Find where the given text appears and provide that cell's center as [x, y] coordinate. 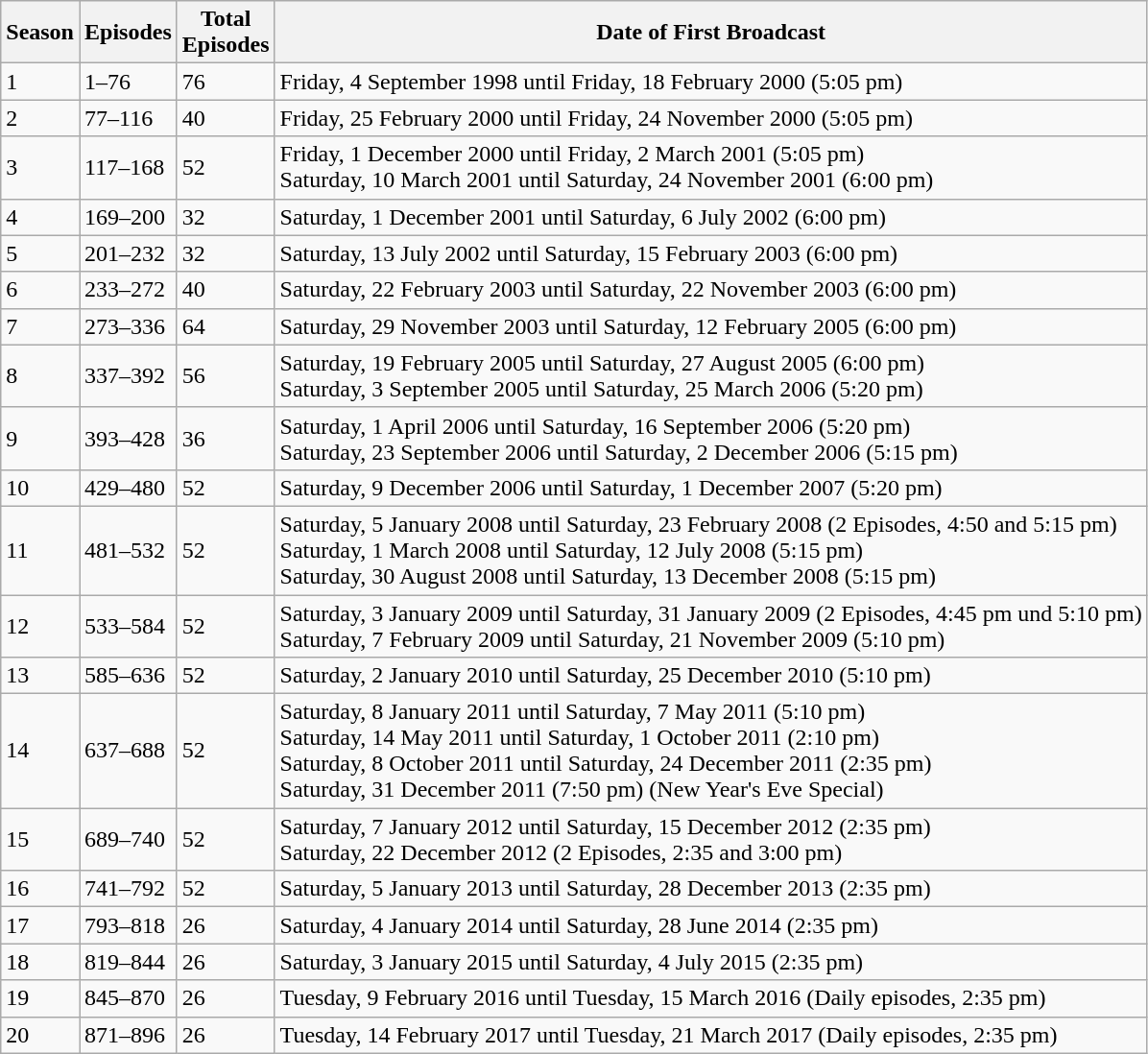
Saturday, 9 December 2006 until Saturday, 1 December 2007 (5:20 pm) [710, 488]
Friday, 25 February 2000 until Friday, 24 November 2000 (5:05 pm) [710, 118]
Friday, 1 December 2000 until Friday, 2 March 2001 (5:05 pm)Saturday, 10 March 2001 until Saturday, 24 November 2001 (6:00 pm) [710, 167]
10 [40, 488]
20 [40, 1035]
15 [40, 839]
77–116 [128, 118]
Saturday, 2 January 2010 until Saturday, 25 December 2010 (5:10 pm) [710, 676]
Season [40, 33]
793–818 [128, 925]
233–272 [128, 290]
13 [40, 676]
741–792 [128, 889]
16 [40, 889]
Saturday, 4 January 2014 until Saturday, 28 June 2014 (2:35 pm) [710, 925]
393–428 [128, 438]
689–740 [128, 839]
7 [40, 326]
Saturday, 19 February 2005 until Saturday, 27 August 2005 (6:00 pm)Saturday, 3 September 2005 until Saturday, 25 March 2006 (5:20 pm) [710, 376]
8 [40, 376]
2 [40, 118]
17 [40, 925]
9 [40, 438]
4 [40, 217]
Episodes [128, 33]
36 [226, 438]
12 [40, 626]
169–200 [128, 217]
76 [226, 82]
Saturday, 5 January 2013 until Saturday, 28 December 2013 (2:35 pm) [710, 889]
585–636 [128, 676]
Saturday, 13 July 2002 until Saturday, 15 February 2003 (6:00 pm) [710, 253]
871–896 [128, 1035]
5 [40, 253]
Date of First Broadcast [710, 33]
Saturday, 1 April 2006 until Saturday, 16 September 2006 (5:20 pm)Saturday, 23 September 2006 until Saturday, 2 December 2006 (5:15 pm) [710, 438]
1 [40, 82]
TotalEpisodes [226, 33]
117–168 [128, 167]
637–688 [128, 751]
845–870 [128, 998]
1–76 [128, 82]
Tuesday, 14 February 2017 until Tuesday, 21 March 2017 (Daily episodes, 2:35 pm) [710, 1035]
429–480 [128, 488]
11 [40, 550]
Friday, 4 September 1998 until Friday, 18 February 2000 (5:05 pm) [710, 82]
533–584 [128, 626]
337–392 [128, 376]
3 [40, 167]
Saturday, 22 February 2003 until Saturday, 22 November 2003 (6:00 pm) [710, 290]
481–532 [128, 550]
Saturday, 3 January 2015 until Saturday, 4 July 2015 (2:35 pm) [710, 962]
14 [40, 751]
19 [40, 998]
201–232 [128, 253]
6 [40, 290]
819–844 [128, 962]
Saturday, 1 December 2001 until Saturday, 6 July 2002 (6:00 pm) [710, 217]
56 [226, 376]
273–336 [128, 326]
Saturday, 29 November 2003 until Saturday, 12 February 2005 (6:00 pm) [710, 326]
18 [40, 962]
Saturday, 7 January 2012 until Saturday, 15 December 2012 (2:35 pm)Saturday, 22 December 2012 (2 Episodes, 2:35 and 3:00 pm) [710, 839]
64 [226, 326]
Tuesday, 9 February 2016 until Tuesday, 15 March 2016 (Daily episodes, 2:35 pm) [710, 998]
